Detect which cell encompasses the target text, then output its (x, y) center coordinate. 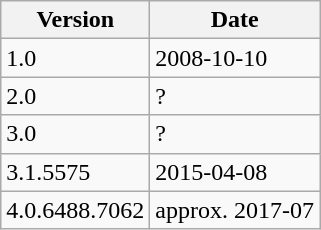
1.0 (76, 58)
4.0.6488.7062 (76, 210)
approx. 2017-07 (235, 210)
2015-04-08 (235, 172)
Date (235, 20)
Version (76, 20)
3.0 (76, 134)
3.1.5575 (76, 172)
2.0 (76, 96)
2008-10-10 (235, 58)
